Pinpoint the cell where the given text exists, returning its [X, Y] midpoint coordinate. 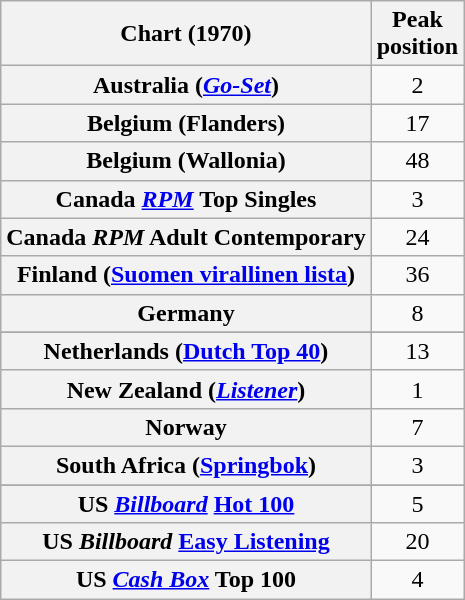
5 [417, 503]
Peakposition [417, 34]
20 [417, 542]
Chart (1970) [186, 34]
US Cash Box Top 100 [186, 580]
Canada RPM Top Singles [186, 199]
US Billboard Easy Listening [186, 542]
Finland (Suomen virallinen lista) [186, 275]
8 [417, 313]
Norway [186, 427]
Canada RPM Adult Contemporary [186, 237]
Belgium (Flanders) [186, 123]
South Africa (Springbok) [186, 465]
1 [417, 389]
36 [417, 275]
7 [417, 427]
17 [417, 123]
New Zealand (Listener) [186, 389]
Belgium (Wallonia) [186, 161]
2 [417, 85]
24 [417, 237]
4 [417, 580]
Netherlands (Dutch Top 40) [186, 351]
Australia (Go-Set) [186, 85]
Germany [186, 313]
US Billboard Hot 100 [186, 503]
48 [417, 161]
13 [417, 351]
